Capture the cell that displays the provided text and extract its (X, Y) central coordinate. 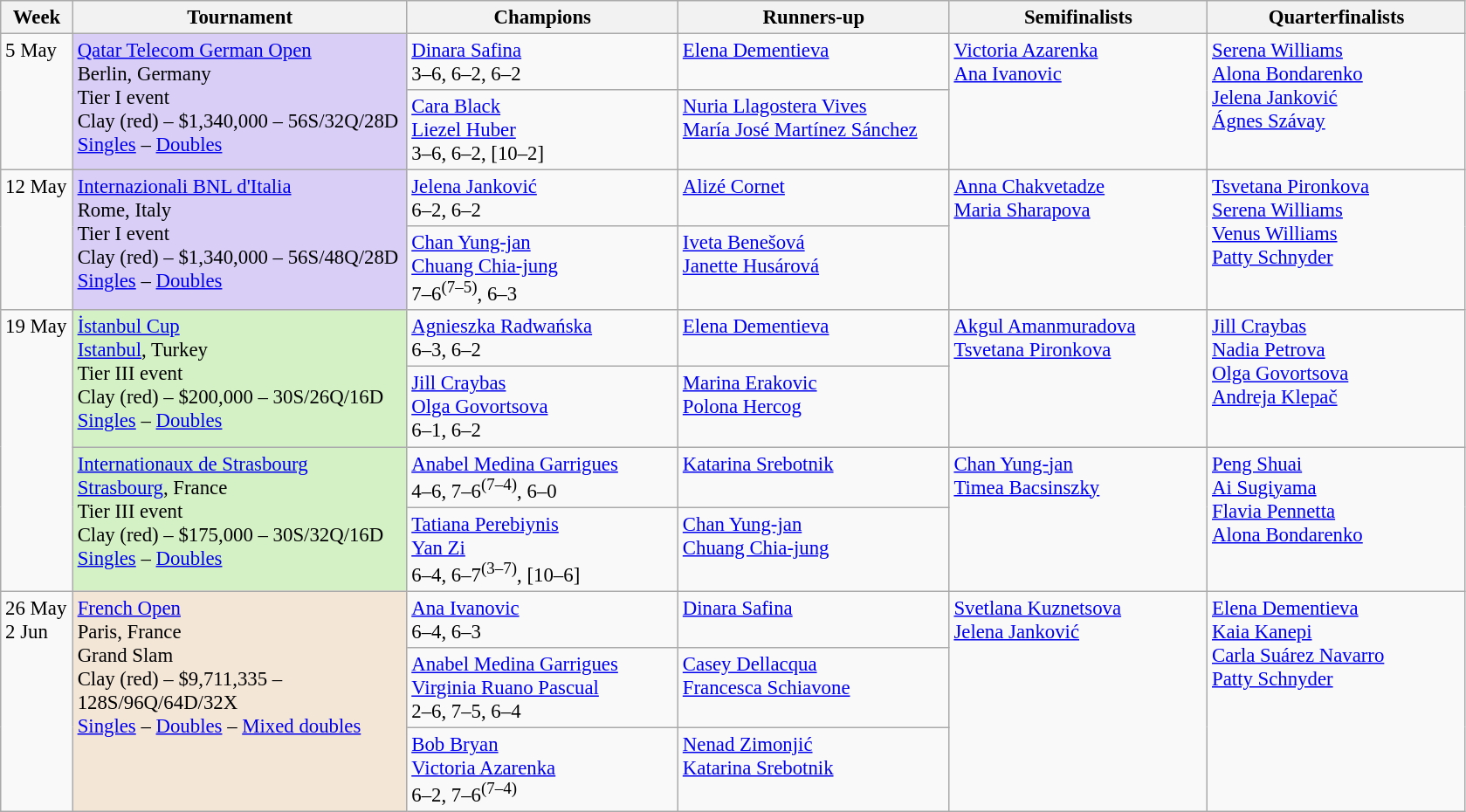
Chan Yung-jan Timea Bacsinszky (1078, 519)
Jill Craybas Olga Govortsova6–1, 6–2 (543, 407)
Qatar Telecom German Open Berlin, GermanyTier I eventClay (red) – $1,340,000 – 56S/32Q/28DSingles – Doubles (239, 102)
Akgul Amanmuradova Tsvetana Pironkova (1078, 379)
İstanbul Cup Istanbul, TurkeyTier III eventClay (red) – $200,000 – 30S/26Q/16DSingles – Doubles (239, 379)
Tournament (239, 17)
12 May (37, 241)
Serena Williams Alona Bondarenko Jelena Janković Ágnes Szávay (1337, 102)
Nenad Zimonjić Katarina Srebotnik (814, 769)
Week (37, 17)
Iveta Benešová Janette Husárová (814, 268)
Internationaux de Strasbourg Strasbourg, FranceTier III eventClay (red) – $175,000 – 30S/32Q/16DSingles – Doubles (239, 519)
Quarterfinalists (1337, 17)
Anabel Medina Garrigues Virginia Ruano Pascual2–6, 7–5, 6–4 (543, 688)
Alizé Cornet (814, 199)
Ana Ivanovic 6–4, 6–3 (543, 620)
Nuria Llagostera Vives María José Martínez Sánchez (814, 130)
Anabel Medina Garrigues4–6, 7–6(7–4), 6–0 (543, 477)
Marina Erakovic Polona Hercog (814, 407)
Casey Dellacqua Francesca Schiavone (814, 688)
Tatiana Perebiynis Yan Zi6–4, 6–7(3–7), [10–6] (543, 549)
Jill Craybas Nadia Petrova Olga Govortsova Andreja Klepač (1337, 379)
Peng Shuai Ai Sugiyama Flavia Pennetta Alona Bondarenko (1337, 519)
Agnieszka Radwańska 6–3, 6–2 (543, 339)
Champions (543, 17)
Runners-up (814, 17)
Semifinalists (1078, 17)
Victoria Azarenka Ana Ivanovic (1078, 102)
French Open Paris, FranceGrand SlamClay (red) – $9,711,335 – 128S/96Q/64D/32XSingles – Doubles – Mixed doubles (239, 701)
Internazionali BNL d'Italia Rome, ItalyTier I eventClay (red) – $1,340,000 – 56S/48Q/28DSingles – Doubles (239, 241)
19 May (37, 451)
Bob Bryan Victoria Azarenka6–2, 7–6(7–4) (543, 769)
Anna Chakvetadze Maria Sharapova (1078, 241)
Cara Black Liezel Huber 3–6, 6–2, [10–2] (543, 130)
Elena Dementieva Kaia Kanepi Carla Suárez Navarro Patty Schnyder (1337, 701)
Dinara Safina (814, 620)
Chan Yung-jan Chuang Chia-jung7–6(7–5), 6–3 (543, 268)
Tsvetana Pironkova Serena Williams Venus Williams Patty Schnyder (1337, 241)
5 May (37, 102)
Chan Yung-jan Chuang Chia-jung (814, 549)
Dinara Safina 3–6, 6–2, 6–2 (543, 63)
Jelena Janković6–2, 6–2 (543, 199)
Svetlana Kuznetsova Jelena Janković (1078, 701)
26 May2 Jun (37, 701)
Katarina Srebotnik (814, 477)
